Determine the [x, y] coordinate at the center of the cell enclosing the given text.  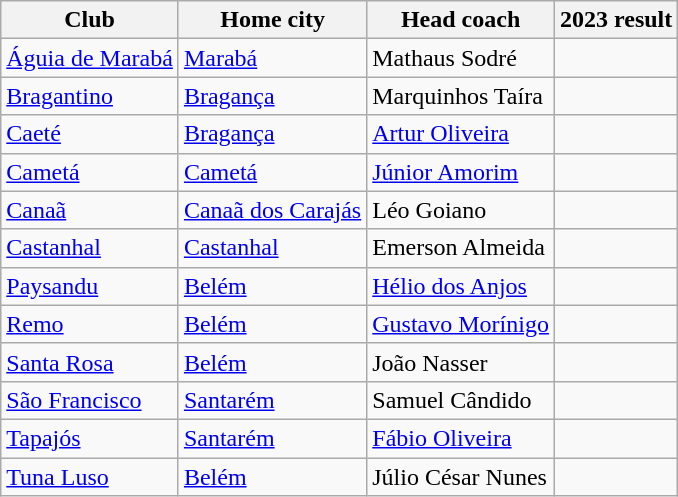
Gustavo Morínigo [461, 324]
Remo [90, 324]
João Nasser [461, 362]
Artur Oliveira [461, 134]
Club [90, 20]
São Francisco [90, 400]
Bragantino [90, 96]
Samuel Cândido [461, 400]
Head coach [461, 20]
Emerson Almeida [461, 248]
Santa Rosa [90, 362]
Júnior Amorim [461, 172]
Home city [272, 20]
Canaã dos Carajás [272, 210]
Paysandu [90, 286]
Mathaus Sodré [461, 58]
Canaã [90, 210]
Caeté [90, 134]
Léo Goiano [461, 210]
Tapajós [90, 438]
Hélio dos Anjos [461, 286]
Tuna Luso [90, 477]
Júlio César Nunes [461, 477]
2023 result [616, 20]
Marquinhos Taíra [461, 96]
Marabá [272, 58]
Fábio Oliveira [461, 438]
Águia de Marabá [90, 58]
